Search for the cell housing the specified text and yield its (x, y) center coordinate. 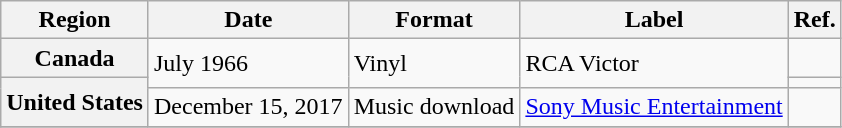
Vinyl (434, 64)
Ref. (814, 20)
December 15, 2017 (248, 107)
July 1966 (248, 64)
Label (654, 20)
RCA Victor (654, 64)
Music download (434, 107)
Sony Music Entertainment (654, 107)
Region (75, 20)
Canada (75, 58)
Date (248, 20)
Format (434, 20)
United States (75, 102)
